For the text-containing cell, return its midpoint in [x, y] coordinate format. 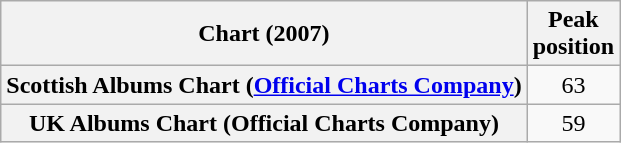
Peak position [573, 34]
Scottish Albums Chart (Official Charts Company) [264, 85]
UK Albums Chart (Official Charts Company) [264, 123]
63 [573, 85]
Chart (2007) [264, 34]
59 [573, 123]
